Pinpoint the cell where the given text exists, returning its (x, y) midpoint coordinate. 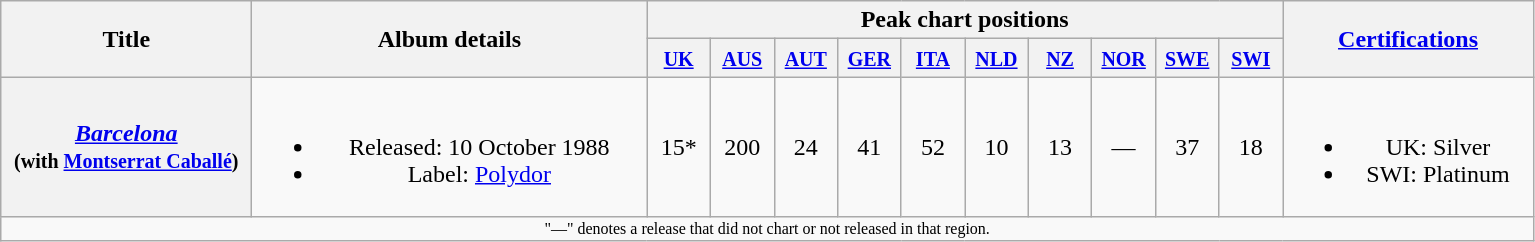
Album details (450, 39)
ITA (933, 58)
GER (870, 58)
Released: 10 October 1988Label: Polydor (450, 147)
Title (126, 39)
13 (1060, 147)
AUT (806, 58)
"—" denotes a release that did not chart or not released in that region. (768, 229)
15* (679, 147)
Peak chart positions (965, 20)
37 (1187, 147)
— (1124, 147)
41 (870, 147)
52 (933, 147)
Barcelona(with Montserrat Caballé) (126, 147)
Certifications (1408, 39)
24 (806, 147)
SWE (1187, 58)
AUS (742, 58)
NZ (1060, 58)
UK: SilverSWI: Platinum (1408, 147)
SWI (1251, 58)
UK (679, 58)
18 (1251, 147)
NLD (997, 58)
NOR (1124, 58)
10 (997, 147)
200 (742, 147)
